Output the [x, y] coordinate of the center of the cell containing the given text.  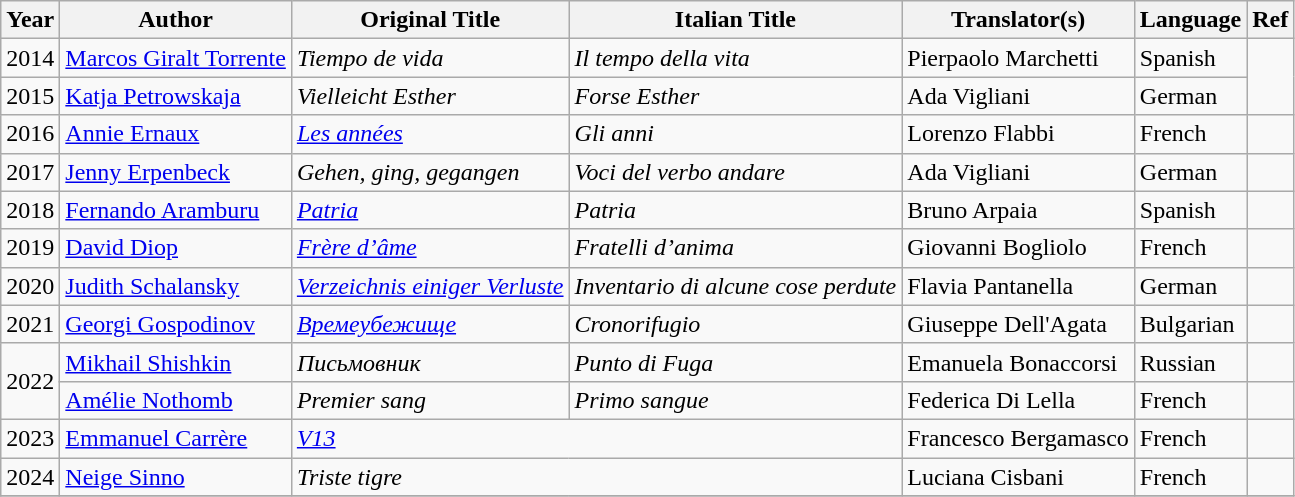
Les années [430, 134]
Tiempo de vida [430, 58]
Flavia Pantanella [1018, 286]
Gli anni [736, 134]
Il tempo della vita [736, 58]
Amélie Nothomb [176, 400]
Forse Esther [736, 96]
V13 [596, 438]
Premier sang [430, 400]
Annie Ernaux [176, 134]
Federica Di Lella [1018, 400]
Marcos Giralt Torrente [176, 58]
2016 [30, 134]
Письмовник [430, 362]
Voci del verbo andare [736, 172]
2018 [30, 210]
Luciana Cisbani [1018, 477]
Bulgarian [1190, 324]
Vielleicht Esther [430, 96]
Judith Schalansky [176, 286]
2022 [30, 381]
Ref [1270, 20]
Jenny Erpenbeck [176, 172]
Russian [1190, 362]
Neige Sinno [176, 477]
Fernando Aramburu [176, 210]
Verzeichnis einiger Verluste [430, 286]
Francesco Bergamasco [1018, 438]
Language [1190, 20]
Translator(s) [1018, 20]
2023 [30, 438]
Emanuela Bonaccorsi [1018, 362]
Pierpaolo Marchetti [1018, 58]
Cronorifugio [736, 324]
2015 [30, 96]
Emmanuel Carrère [176, 438]
Year [30, 20]
2021 [30, 324]
Giuseppe Dell'Agata [1018, 324]
Georgi Gospodinov [176, 324]
David Diop [176, 248]
2014 [30, 58]
Triste tigre [596, 477]
2020 [30, 286]
Inventario di alcune cose perdute [736, 286]
Original Title [430, 20]
2024 [30, 477]
2019 [30, 248]
Katja Petrowskaja [176, 96]
Mikhail Shishkin [176, 362]
Gehen, ging, gegangen [430, 172]
Italian Title [736, 20]
Primo sangue [736, 400]
Bruno Arpaia [1018, 210]
Giovanni Bogliolo [1018, 248]
Lorenzo Flabbi [1018, 134]
Punto di Fuga [736, 362]
Frère d’âme [430, 248]
Fratelli d’anima [736, 248]
Author [176, 20]
Времеубежище [430, 324]
2017 [30, 172]
